Determine the (x, y) coordinate at the center of the cell enclosing the given text.  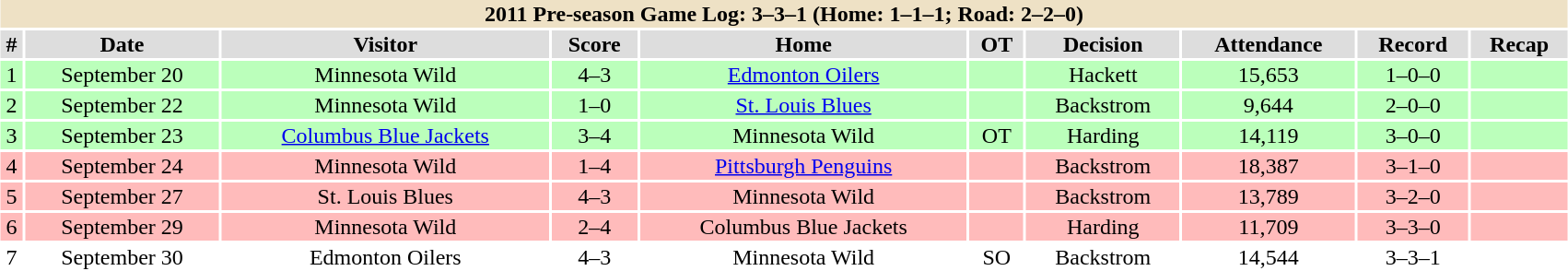
September 23 (122, 135)
2–4 (595, 227)
13,789 (1268, 196)
# (11, 44)
15,653 (1268, 75)
3–3–1 (1413, 257)
11,709 (1268, 227)
September 30 (122, 257)
Visitor (385, 44)
September 24 (122, 166)
Pittsburgh Penguins (803, 166)
14,544 (1268, 257)
3–4 (595, 135)
Recap (1519, 44)
2–0–0 (1413, 105)
1–0–0 (1413, 75)
18,387 (1268, 166)
4 (11, 166)
Record (1413, 44)
September 22 (122, 105)
9,644 (1268, 105)
1–4 (595, 166)
7 (11, 257)
2 (11, 105)
Home (803, 44)
1 (11, 75)
September 27 (122, 196)
Hackett (1103, 75)
3–2–0 (1413, 196)
September 20 (122, 75)
3–1–0 (1413, 166)
3–0–0 (1413, 135)
2011 Pre-season Game Log: 3–3–1 (Home: 1–1–1; Road: 2–2–0) (784, 14)
3–3–0 (1413, 227)
14,119 (1268, 135)
3 (11, 135)
SO (997, 257)
September 29 (122, 227)
Attendance (1268, 44)
Score (595, 44)
1–0 (595, 105)
Decision (1103, 44)
Date (122, 44)
5 (11, 196)
6 (11, 227)
